Extract the (X, Y) coordinate from the center of the cell holding the provided text.  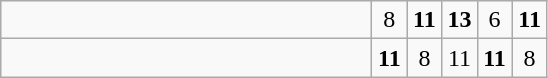
13 (460, 20)
6 (494, 20)
